Locate the cell with the specified text and output its [x, y] center coordinate. 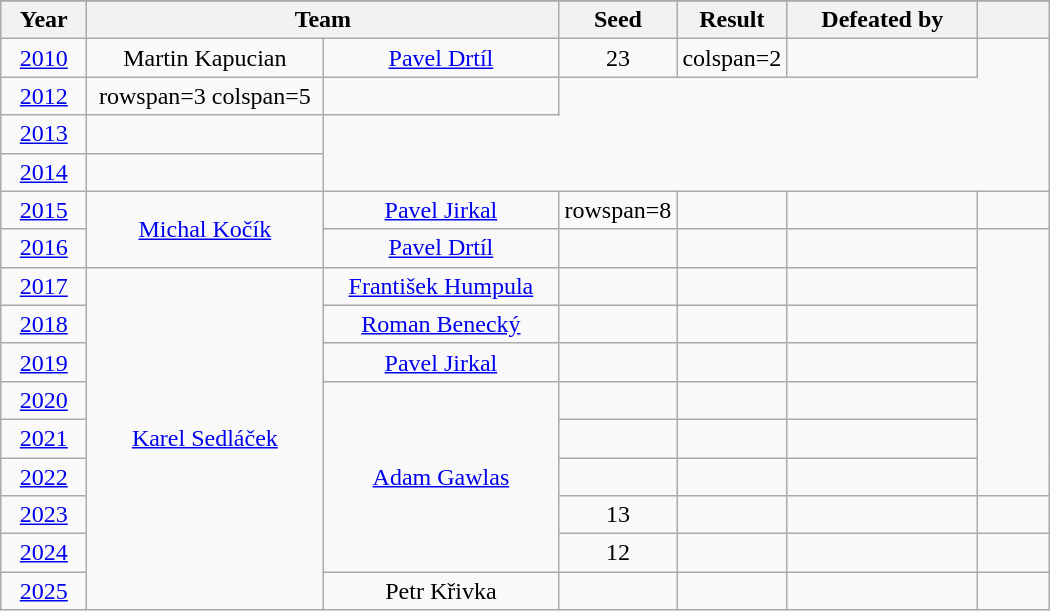
2017 [44, 286]
2015 [44, 210]
2019 [44, 362]
2020 [44, 400]
rowspan=3 colspan=5 [205, 96]
2025 [44, 591]
Adam Gawlas [441, 476]
Roman Benecký [441, 324]
2010 [44, 58]
Petr Křivka [441, 591]
2016 [44, 248]
23 [618, 58]
František Humpula [441, 286]
2023 [44, 515]
Martin Kapucian [205, 58]
2013 [44, 134]
Michal Kočík [205, 229]
2014 [44, 172]
Result [732, 20]
Seed [618, 20]
2021 [44, 438]
2012 [44, 96]
colspan=2 [732, 58]
Defeated by [882, 20]
Karel Sedláček [205, 438]
2024 [44, 553]
Year [44, 20]
12 [618, 553]
2022 [44, 477]
rowspan=8 [618, 210]
13 [618, 515]
Team [323, 20]
2018 [44, 324]
